Return the [X, Y] coordinate for the center point of the cell that contains the specified text.  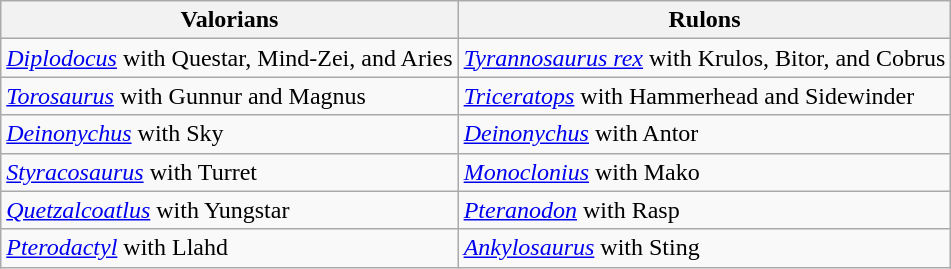
Tyrannosaurus rex with Krulos, Bitor, and Cobrus [704, 58]
Deinonychus with Sky [230, 134]
Monoclonius with Mako [704, 172]
Rulons [704, 20]
Pteranodon with Rasp [704, 210]
Deinonychus with Antor [704, 134]
Torosaurus with Gunnur and Magnus [230, 96]
Triceratops with Hammerhead and Sidewinder [704, 96]
Diplodocus with Questar, Mind-Zei, and Aries [230, 58]
Styracosaurus with Turret [230, 172]
Quetzalcoatlus with Yungstar [230, 210]
Ankylosaurus with Sting [704, 248]
Pterodactyl with Llahd [230, 248]
Valorians [230, 20]
